Determine the (x, y) coordinate at the center of the cell enclosing the given text.  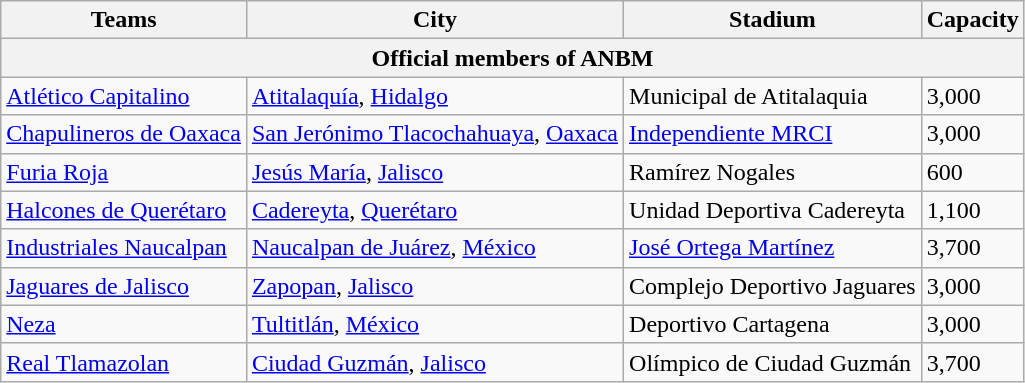
Teams (124, 20)
Independiente MRCI (773, 134)
Naucalpan de Juárez, México (434, 248)
Ramírez Nogales (773, 172)
Official members of ANBM (513, 58)
Municipal de Atitalaquia (773, 96)
Cadereyta, Querétaro (434, 210)
Halcones de Querétaro (124, 210)
600 (972, 172)
Industriales Naucalpan (124, 248)
Ciudad Guzmán, Jalisco (434, 362)
Neza (124, 324)
Zapopan, Jalisco (434, 286)
Capacity (972, 20)
Jesús María, Jalisco (434, 172)
Atitalaquía, Hidalgo (434, 96)
Real Tlamazolan (124, 362)
City (434, 20)
Stadium (773, 20)
Jaguares de Jalisco (124, 286)
1,100 (972, 210)
Olímpico de Ciudad Guzmán (773, 362)
Tultitlán, México (434, 324)
Deportivo Cartagena (773, 324)
Complejo Deportivo Jaguares (773, 286)
José Ortega Martínez (773, 248)
Unidad Deportiva Cadereyta (773, 210)
Furia Roja (124, 172)
San Jerónimo Tlacochahuaya, Oaxaca (434, 134)
Atlético Capitalino (124, 96)
Chapulineros de Oaxaca (124, 134)
